Extract the (x, y) coordinate from the center of the cell holding the provided text.  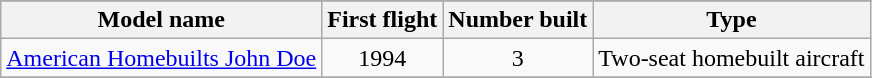
American Homebuilts John Doe (162, 58)
3 (518, 58)
Type (732, 20)
Number built (518, 20)
Two-seat homebuilt aircraft (732, 58)
1994 (382, 58)
Model name (162, 20)
First flight (382, 20)
